Return [x, y] of the center of cell containing provided text 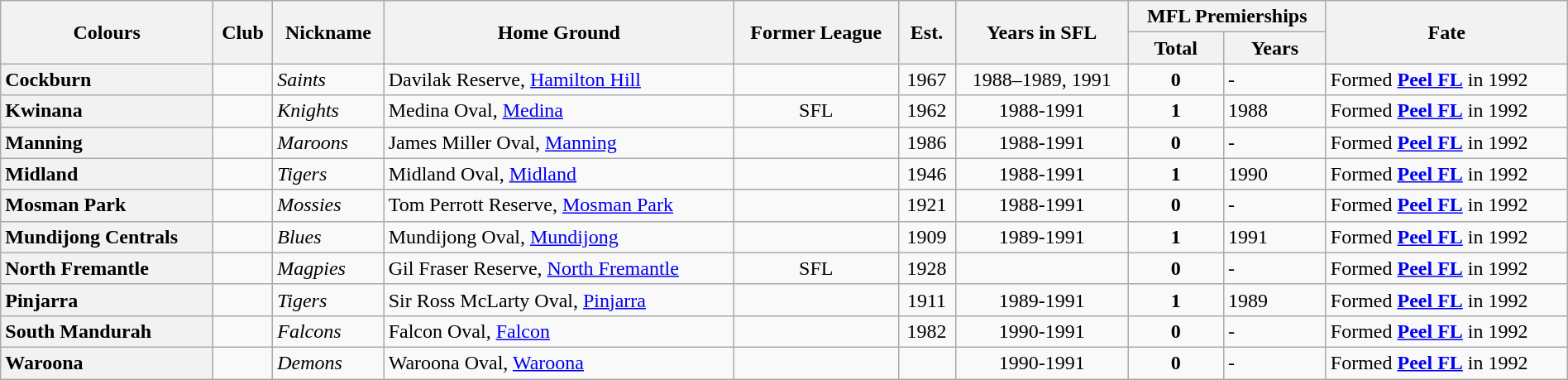
Est. [926, 32]
Total [1176, 48]
Mundijong Oval, Mundijong [559, 237]
Colours [108, 32]
1928 [926, 268]
Demons [328, 363]
Mundijong Centrals [108, 237]
Pinjarra [108, 300]
1990 [1274, 174]
Gil Fraser Reserve, North Fremantle [559, 268]
Former League [817, 32]
1986 [926, 142]
Waroona [108, 363]
Fate [1446, 32]
Home Ground [559, 32]
Waroona Oval, Waroona [559, 363]
1988 [1274, 111]
Club [243, 32]
1909 [926, 237]
Nickname [328, 32]
Mossies [328, 205]
1991 [1274, 237]
Falcons [328, 331]
MFL Premierships [1227, 17]
1946 [926, 174]
Cockburn [108, 79]
1911 [926, 300]
Magpies [328, 268]
Manning [108, 142]
Kwinana [108, 111]
James Miller Oval, Manning [559, 142]
1921 [926, 205]
Knights [328, 111]
Saints [328, 79]
Sir Ross McLarty Oval, Pinjarra [559, 300]
Maroons [328, 142]
Blues [328, 237]
1982 [926, 331]
Mosman Park [108, 205]
North Fremantle [108, 268]
Medina Oval, Medina [559, 111]
Midland [108, 174]
Years in SFL [1042, 32]
1962 [926, 111]
Years [1274, 48]
1988–1989, 1991 [1042, 79]
South Mandurah [108, 331]
Davilak Reserve, Hamilton Hill [559, 79]
Falcon Oval, Falcon [559, 331]
1967 [926, 79]
Midland Oval, Midland [559, 174]
1989 [1274, 300]
Tom Perrott Reserve, Mosman Park [559, 205]
